Determine the [X, Y] coordinate at the center of the cell enclosing the given text.  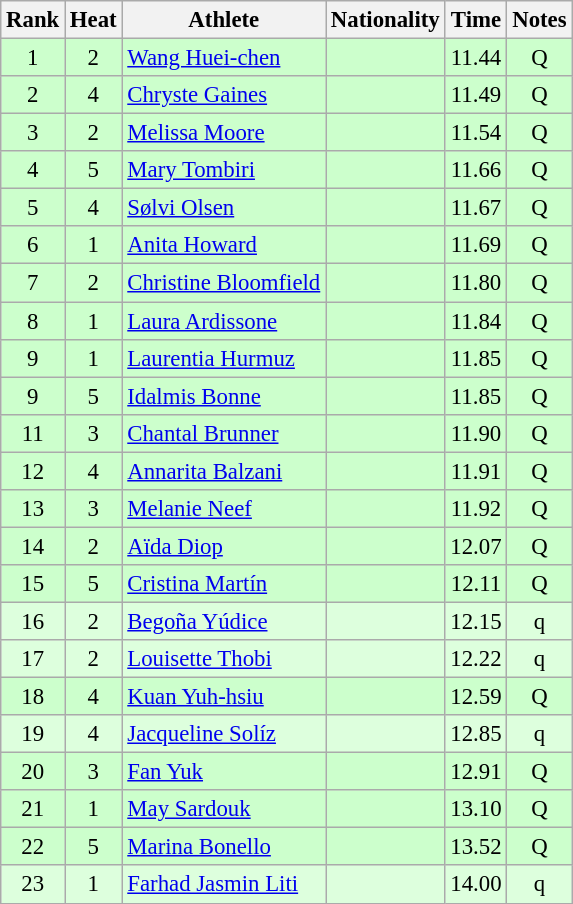
23 [33, 885]
Notes [540, 20]
18 [33, 697]
12.22 [476, 659]
14.00 [476, 885]
11.90 [476, 433]
12.11 [476, 584]
15 [33, 584]
Melanie Neef [224, 509]
22 [33, 847]
12.59 [476, 697]
7 [33, 283]
13 [33, 509]
Anita Howard [224, 245]
Wang Huei-chen [224, 58]
Athlete [224, 20]
11.92 [476, 509]
11.69 [476, 245]
Christine Bloomfield [224, 283]
11.84 [476, 321]
17 [33, 659]
Jacqueline Solíz [224, 734]
Heat [94, 20]
Marina Bonello [224, 847]
Fan Yuk [224, 772]
Rank [33, 20]
11.91 [476, 471]
13.10 [476, 809]
Mary Tombiri [224, 170]
Farhad Jasmin Liti [224, 885]
8 [33, 321]
11 [33, 433]
Time [476, 20]
14 [33, 546]
Cristina Martín [224, 584]
Laurentia Hurmuz [224, 358]
20 [33, 772]
11.66 [476, 170]
Melissa Moore [224, 133]
Begoña Yúdice [224, 621]
19 [33, 734]
12.85 [476, 734]
12 [33, 471]
13.52 [476, 847]
6 [33, 245]
16 [33, 621]
Idalmis Bonne [224, 396]
11.67 [476, 208]
12.15 [476, 621]
Laura Ardissone [224, 321]
Nationality [386, 20]
11.44 [476, 58]
12.07 [476, 546]
Kuan Yuh-hsiu [224, 697]
May Sardouk [224, 809]
Annarita Balzani [224, 471]
11.49 [476, 95]
Sølvi Olsen [224, 208]
Chryste Gaines [224, 95]
11.80 [476, 283]
21 [33, 809]
12.91 [476, 772]
11.54 [476, 133]
Aïda Diop [224, 546]
Louisette Thobi [224, 659]
Chantal Brunner [224, 433]
